Extract the (X, Y) coordinate from the center of the cell holding the provided text.  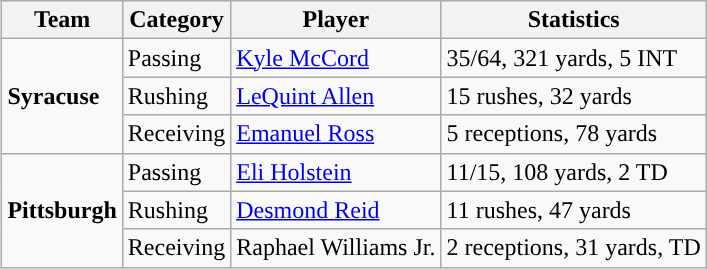
Raphael Williams Jr. (336, 248)
Eli Holstein (336, 172)
11/15, 108 yards, 2 TD (574, 172)
Pittsburgh (62, 210)
15 rushes, 32 yards (574, 96)
11 rushes, 47 yards (574, 210)
5 receptions, 78 yards (574, 134)
Syracuse (62, 96)
Category (176, 20)
35/64, 321 yards, 5 INT (574, 58)
LeQuint Allen (336, 96)
Statistics (574, 20)
Desmond Reid (336, 210)
Team (62, 20)
Kyle McCord (336, 58)
Emanuel Ross (336, 134)
2 receptions, 31 yards, TD (574, 248)
Player (336, 20)
